Identify which cell holds the provided text, then report its [X, Y] central coordinate. 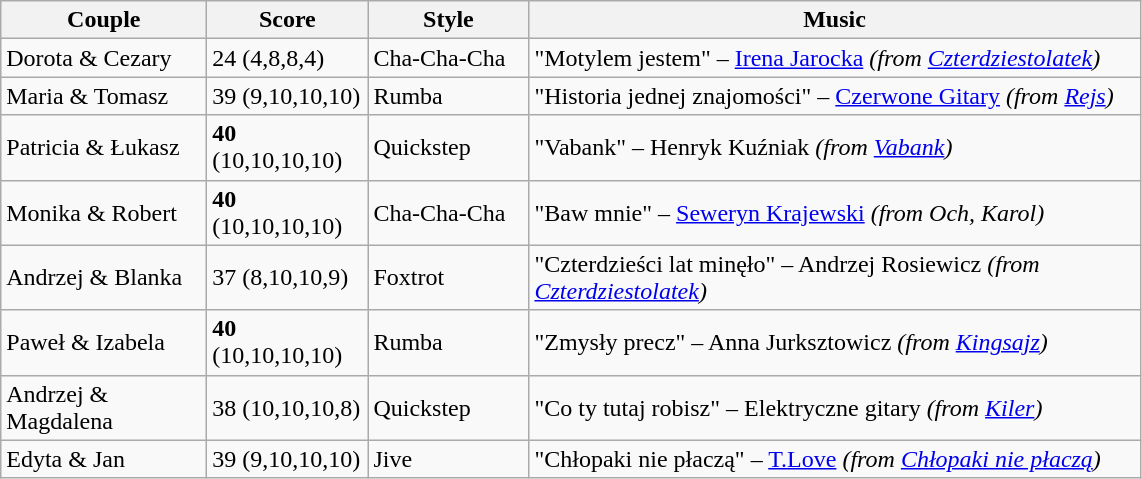
37 (8,10,10,9) [288, 278]
"Co ty tutaj robisz" – Elektryczne gitary (from Kiler) [834, 408]
Jive [448, 459]
Foxtrot [448, 278]
Style [448, 20]
Monika & Robert [104, 212]
"Motylem jestem" – Irena Jarocka (from Czterdziestolatek) [834, 58]
Edyta & Jan [104, 459]
Dorota & Cezary [104, 58]
24 (4,8,8,4) [288, 58]
"Vabank" – Henryk Kuźniak (from Vabank) [834, 148]
Paweł & Izabela [104, 342]
Andrzej & Blanka [104, 278]
"Czterdzieści lat minęło" – Andrzej Rosiewicz (from Czterdziestolatek) [834, 278]
"Baw mnie" – Seweryn Krajewski (from Och, Karol) [834, 212]
Couple [104, 20]
Patricia & Łukasz [104, 148]
"Chłopaki nie płaczą" – T.Love (from Chłopaki nie płaczą) [834, 459]
Maria & Tomasz [104, 96]
Andrzej & Magdalena [104, 408]
"Historia jednej znajomości" – Czerwone Gitary (from Rejs) [834, 96]
Score [288, 20]
"Zmysły precz" – Anna Jurksztowicz (from Kingsajz) [834, 342]
Music [834, 20]
38 (10,10,10,8) [288, 408]
